Pinpoint the cell where the given text exists, returning its [x, y] midpoint coordinate. 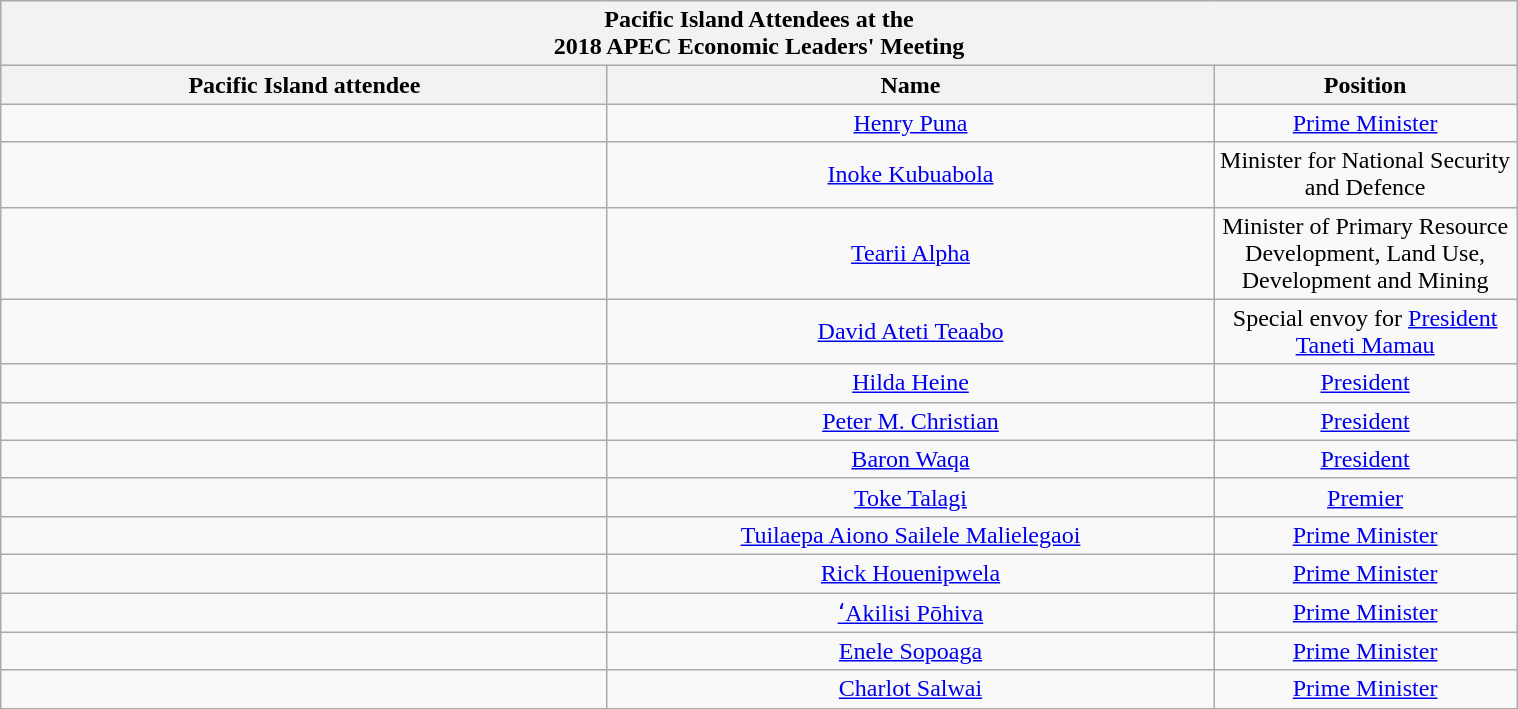
Baron Waqa [910, 459]
Tearii Alpha [910, 253]
David Ateti Teaabo [910, 332]
Position [1366, 85]
Enele Sopoaga [910, 651]
Minister of Primary Resource Development, Land Use, Development and Mining [1366, 253]
Premier [1366, 497]
Henry Puna [910, 123]
Name [910, 85]
Rick Houenipwela [910, 573]
Hilda Heine [910, 383]
Pacific Island Attendees at the2018 APEC Economic Leaders' Meeting [758, 34]
Charlot Salwai [910, 689]
Inoke Kubuabola [910, 174]
ʻAkilisi Pōhiva [910, 612]
Tuilaepa Aiono Sailele Malielegaoi [910, 535]
Peter M. Christian [910, 421]
Toke Talagi [910, 497]
Special envoy for President Taneti Mamau [1366, 332]
Pacific Island attendee [304, 85]
Minister for National Security and Defence [1366, 174]
